Determine the [X, Y] coordinate at the center of the cell enclosing the given text.  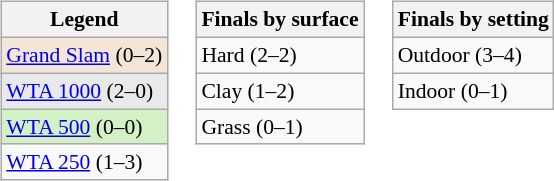
WTA 1000 (2–0) [84, 91]
WTA 250 (1–3) [84, 162]
Finals by surface [280, 20]
Finals by setting [474, 20]
Legend [84, 20]
Grand Slam (0–2) [84, 55]
Hard (2–2) [280, 55]
Indoor (0–1) [474, 91]
WTA 500 (0–0) [84, 127]
Clay (1–2) [280, 91]
Outdoor (3–4) [474, 55]
Grass (0–1) [280, 127]
